Capture the cell that displays the provided text and extract its [X, Y] central coordinate. 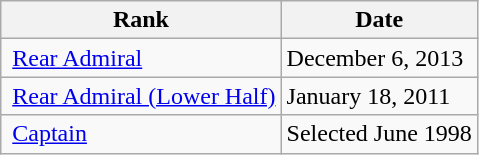
Rank [141, 20]
Selected June 1998 [379, 134]
Captain [141, 134]
Date [379, 20]
Rear Admiral (Lower Half) [141, 96]
January 18, 2011 [379, 96]
December 6, 2013 [379, 58]
Rear Admiral [141, 58]
